Return the (x, y) coordinate for the center point of the cell that contains the specified text.  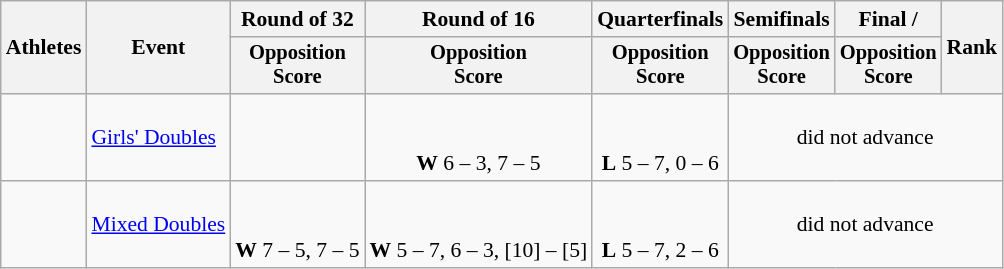
Quarterfinals (660, 19)
L 5 – 7, 2 – 6 (660, 224)
L 5 – 7, 0 – 6 (660, 138)
W 5 – 7, 6 – 3, [10] – [5] (478, 224)
Rank (972, 48)
W 6 – 3, 7 – 5 (478, 138)
Round of 16 (478, 19)
Semifinals (782, 19)
Mixed Doubles (158, 224)
W 7 – 5, 7 – 5 (297, 224)
Round of 32 (297, 19)
Girls' Doubles (158, 138)
Event (158, 48)
Athletes (44, 48)
Final / (888, 19)
